Capture the cell that displays the provided text and extract its [X, Y] central coordinate. 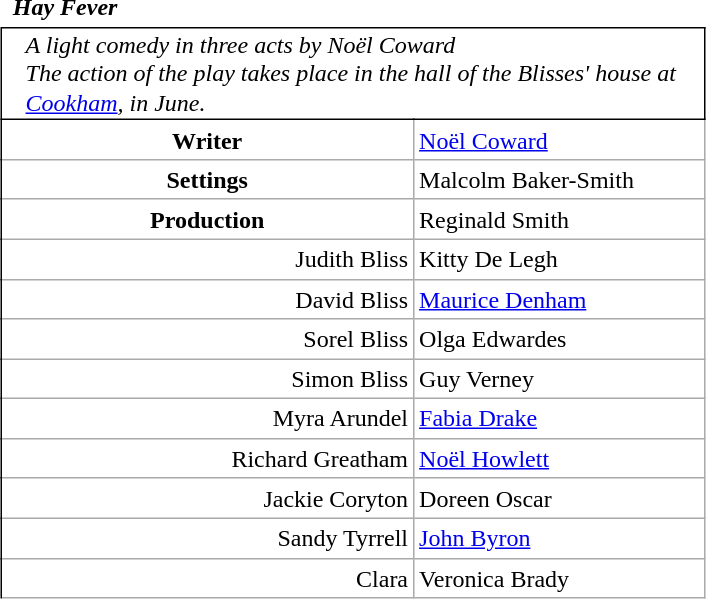
Maurice Denham [560, 299]
Fabia Drake [560, 419]
Simon Bliss [208, 379]
Writer [208, 140]
Veronica Brady [560, 578]
Guy Verney [560, 379]
Jackie Coryton [208, 498]
Richard Greatham [208, 458]
Olga Edwardes [560, 339]
Settings [208, 180]
Sandy Tyrrell [208, 538]
Production [208, 219]
John Byron [560, 538]
Noël Howlett [560, 458]
Malcolm Baker-Smith [560, 180]
Clara [208, 578]
Myra Arundel [208, 419]
Judith Bliss [208, 259]
Sorel Bliss [208, 339]
David Bliss [208, 299]
Kitty De Legh [560, 259]
Reginald Smith [560, 219]
A light comedy in three acts by Noël CowardThe action of the play takes place in the hall of the Blisses' house at Cookham, in June. [353, 74]
Noël Coward [560, 140]
Doreen Oscar [560, 498]
